Output the [x, y] coordinate of the center of the cell containing the given text.  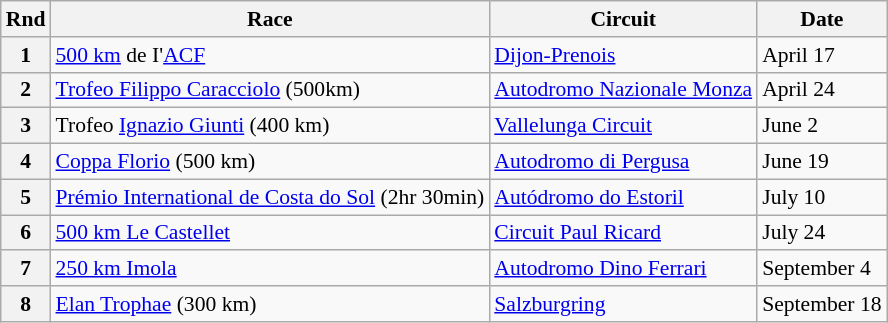
September 4 [822, 269]
Trofeo Ignazio Giunti (400 km) [270, 126]
Autódromo do Estoril [623, 197]
April 24 [822, 90]
Rnd [26, 19]
Dijon-Prenois [623, 55]
Salzburgring [623, 304]
1 [26, 55]
April 17 [822, 55]
Circuit [623, 19]
Elan Trophae (300 km) [270, 304]
Coppa Florio (500 km) [270, 162]
July 24 [822, 233]
Trofeo Filippo Caracciolo (500km) [270, 90]
Date [822, 19]
2 [26, 90]
Circuit Paul Ricard [623, 233]
5 [26, 197]
Vallelunga Circuit [623, 126]
500 km de I'ACF [270, 55]
3 [26, 126]
7 [26, 269]
June 2 [822, 126]
June 19 [822, 162]
Prémio International de Costa do Sol (2hr 30min) [270, 197]
July 10 [822, 197]
500 km Le Castellet [270, 233]
Autodromo Dino Ferrari [623, 269]
September 18 [822, 304]
250 km Imola [270, 269]
Autodromo Nazionale Monza [623, 90]
Race [270, 19]
8 [26, 304]
6 [26, 233]
Autodromo di Pergusa [623, 162]
4 [26, 162]
